Pinpoint the cell where the given text exists, returning its (X, Y) midpoint coordinate. 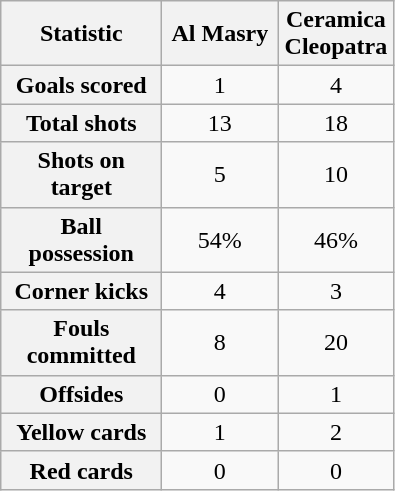
46% (336, 240)
Yellow cards (82, 432)
Offsides (82, 394)
Fouls committed (82, 342)
Corner kicks (82, 291)
10 (336, 174)
18 (336, 123)
8 (220, 342)
54% (220, 240)
Total shots (82, 123)
5 (220, 174)
20 (336, 342)
2 (336, 432)
Ball possession (82, 240)
Shots on target (82, 174)
Al Masry (220, 34)
Statistic (82, 34)
13 (220, 123)
3 (336, 291)
Ceramica Cleopatra (336, 34)
Goals scored (82, 85)
Red cards (82, 470)
